Return (X, Y) of the center of cell containing provided text 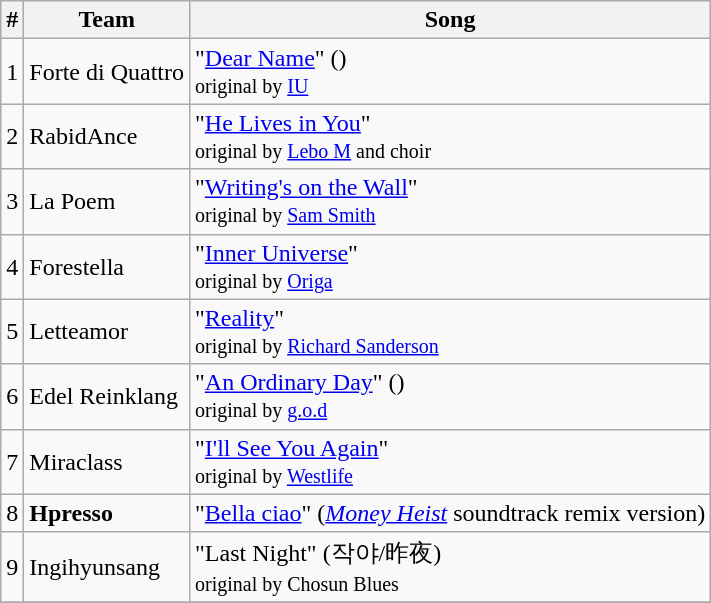
"I'll See You Again" original by Westlife (450, 462)
8 (12, 513)
5 (12, 332)
"An Ordinary Day" () original by g.o.d (450, 396)
# (12, 20)
Hpresso (107, 513)
1 (12, 72)
"Bella ciao" (Money Heist soundtrack remix version) (450, 513)
Letteamor (107, 332)
"Reality" original by Richard Sanderson (450, 332)
"Dear Name" () original by IU (450, 72)
"Inner Universe" original by Origa (450, 266)
3 (12, 202)
"He Lives in You" original by Lebo M and choir (450, 136)
7 (12, 462)
Miraclass (107, 462)
9 (12, 567)
Forte di Quattro (107, 72)
4 (12, 266)
Forestella (107, 266)
RabidAnce (107, 136)
Edel Reinklang (107, 396)
Team (107, 20)
"Last Night" (작야/昨夜) original by Chosun Blues (450, 567)
La Poem (107, 202)
Song (450, 20)
Ingihyunsang (107, 567)
6 (12, 396)
2 (12, 136)
"Writing's on the Wall" original by Sam Smith (450, 202)
